For the text-containing cell, return its midpoint in [x, y] coordinate format. 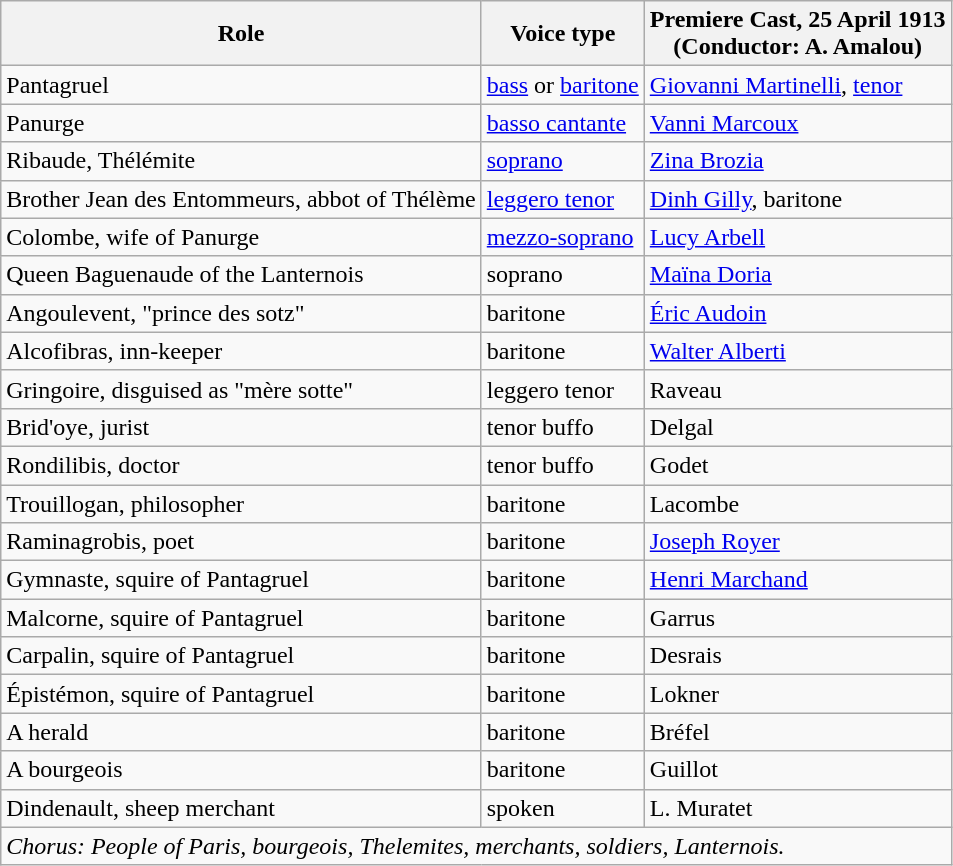
Colombe, wife of Panurge [241, 237]
Pantagruel [241, 85]
spoken [562, 808]
Carpalin, squire of Pantagruel [241, 656]
Dindenault, sheep merchant [241, 808]
Giovanni Martinelli, tenor [798, 85]
Épistémon, squire of Pantagruel [241, 694]
mezzo-soprano [562, 237]
Zina Brozia [798, 161]
Queen Baguenaude of the Lanternois [241, 275]
A bourgeois [241, 770]
Delgal [798, 427]
Garrus [798, 618]
Rondilibis, doctor [241, 465]
Premiere Cast, 25 April 1913(Conductor: A. Amalou) [798, 34]
Raminagrobis, poet [241, 542]
bass or baritone [562, 85]
A herald [241, 732]
L. Muratet [798, 808]
Role [241, 34]
Joseph Royer [798, 542]
Lucy Arbell [798, 237]
Lacombe [798, 503]
Maïna Doria [798, 275]
Gymnaste, squire of Pantagruel [241, 580]
Panurge [241, 123]
Malcorne, squire of Pantagruel [241, 618]
Brother Jean des Entommeurs, abbot of Thélème [241, 199]
Godet [798, 465]
Walter Alberti [798, 351]
Angoulevent, "prince des sotz" [241, 313]
basso cantante [562, 123]
Brid'oye, jurist [241, 427]
Voice type [562, 34]
Guillot [798, 770]
Bréfel [798, 732]
Ribaude, Thélémite [241, 161]
Dinh Gilly, baritone [798, 199]
Henri Marchand [798, 580]
Chorus: People of Paris, bourgeois, Thelemites, merchants, soldiers, Lanternois. [476, 846]
Éric Audoin [798, 313]
Raveau [798, 389]
Gringoire, disguised as "mère sotte" [241, 389]
Desrais [798, 656]
Trouillogan, philosopher [241, 503]
Lokner [798, 694]
Alcofibras, inn-keeper [241, 351]
Vanni Marcoux [798, 123]
